Identify which cell holds the provided text, then report its [x, y] central coordinate. 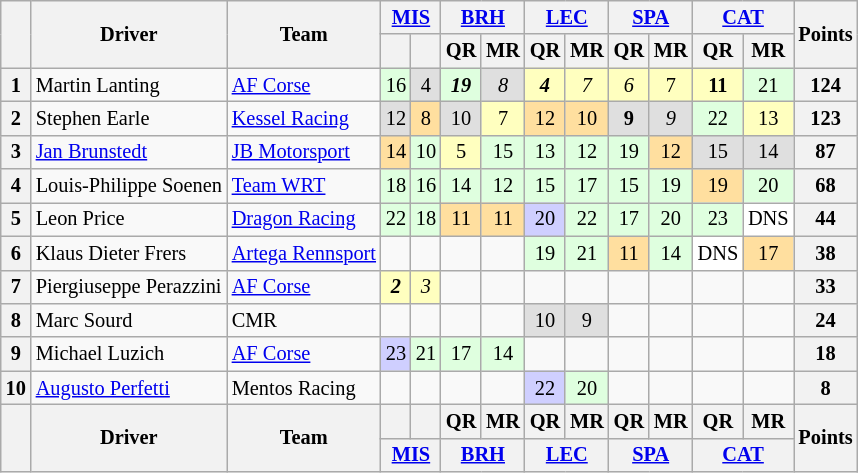
38 [826, 253]
Augusto Perfetti [129, 388]
Mentos Racing [304, 388]
Team WRT [304, 186]
CMR [304, 320]
Marc Sourd [129, 320]
33 [826, 287]
68 [826, 186]
Kessel Racing [304, 118]
Stephen Earle [129, 118]
Piergiuseppe Perazzini [129, 287]
Artega Rennsport [304, 253]
Louis-Philippe Soenen [129, 186]
24 [826, 320]
87 [826, 152]
Michael Luzich [129, 354]
Dragon Racing [304, 219]
Jan Brunstedt [129, 152]
JB Motorsport [304, 152]
1 [16, 85]
123 [826, 118]
Martin Lanting [129, 85]
44 [826, 219]
124 [826, 85]
Leon Price [129, 219]
Klaus Dieter Frers [129, 253]
